Capture the cell that displays the provided text and extract its [X, Y] central coordinate. 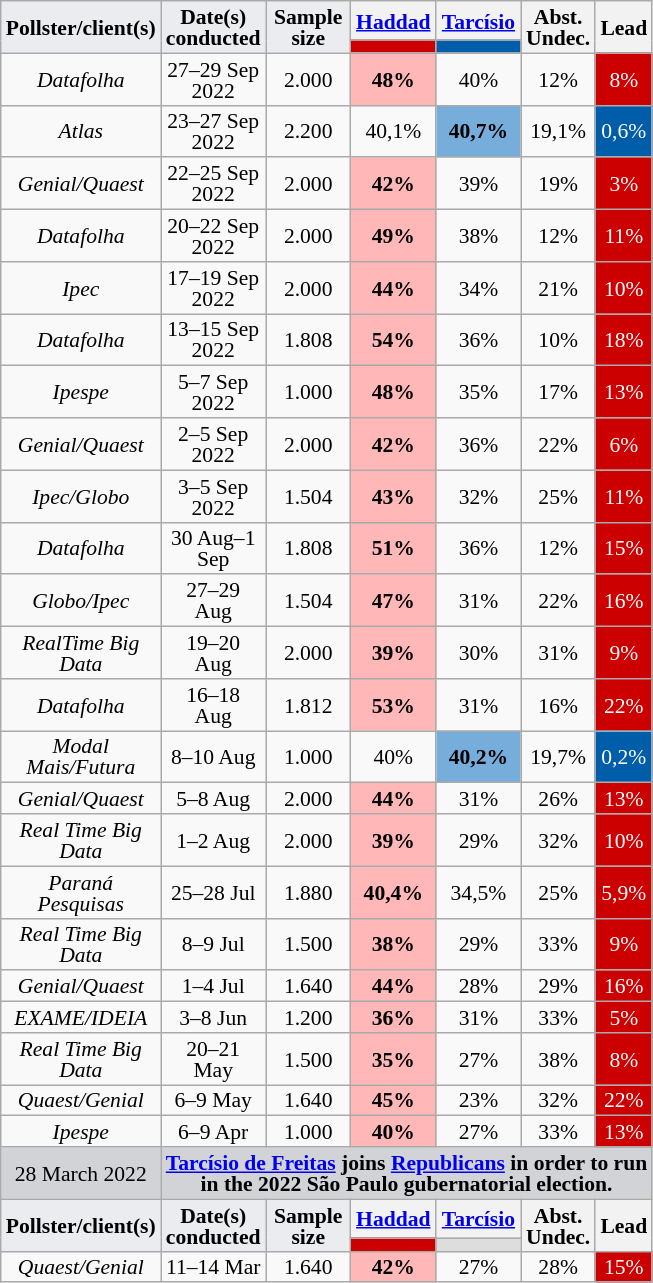
40,2% [478, 757]
6–9 May [214, 1100]
Paraná Pesquisas [81, 892]
2.200 [308, 131]
6% [624, 444]
54% [394, 340]
23% [478, 1100]
53% [394, 705]
20–22 Sep 2022 [214, 236]
5,9% [624, 892]
8–9 Jul [214, 944]
34% [478, 288]
13–15 Sep 2022 [214, 340]
Modal Mais/Futura [81, 757]
8–10 Aug [214, 757]
3–8 Jun [214, 1018]
43% [394, 496]
16–18 Aug [214, 705]
27–29 Aug [214, 601]
21% [558, 288]
3–5 Sep 2022 [214, 496]
30% [478, 653]
19% [558, 184]
Ipec/Globo [81, 496]
RealTime Big Data [81, 653]
20–21 May [214, 1059]
49% [394, 236]
Atlas [81, 131]
5–8 Aug [214, 798]
18% [624, 340]
19–20 Aug [214, 653]
5% [624, 1018]
3% [624, 184]
0,2% [624, 757]
1–2 Aug [214, 840]
Globo/Ipec [81, 601]
2–5 Sep 2022 [214, 444]
45% [394, 1100]
0,6% [624, 131]
11–14 Mar [214, 1266]
26% [558, 798]
28 March 2022 [81, 1173]
Ipec [81, 288]
6–9 Apr [214, 1132]
19,1% [558, 131]
1.200 [308, 1018]
5–7 Sep 2022 [214, 392]
17–19 Sep 2022 [214, 288]
27–29 Sep 2022 [214, 79]
EXAME/IDEIA [81, 1018]
17% [558, 392]
1.812 [308, 705]
25–28 Jul [214, 892]
40,4% [394, 892]
1.880 [308, 892]
22–25 Sep 2022 [214, 184]
1–4 Jul [214, 986]
40,1% [394, 131]
47% [394, 601]
34,5% [478, 892]
40,7% [478, 131]
30 Aug–1 Sep [214, 548]
Tarcísio de Freitas joins Republicans in order to run in the 2022 São Paulo gubernatorial election. [407, 1173]
51% [394, 548]
23–27 Sep 2022 [214, 131]
19,7% [558, 757]
